Find where the given text appears and provide that cell's center as (X, Y) coordinate. 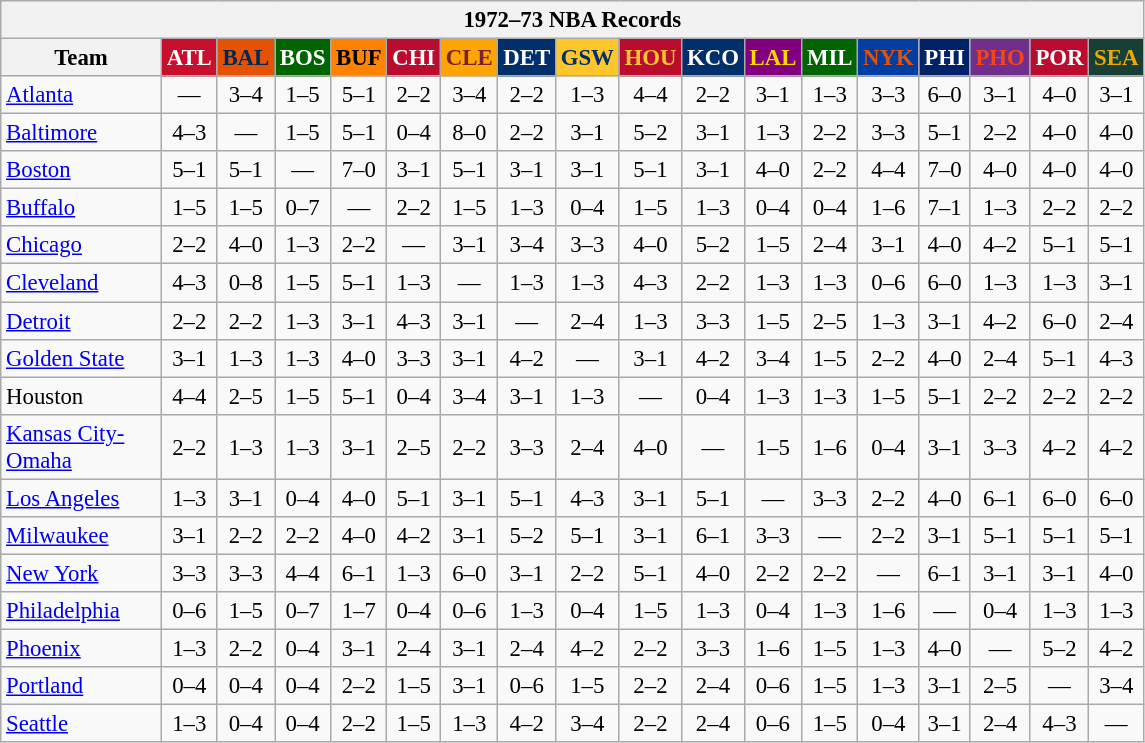
LAL (772, 58)
Team (82, 58)
7–1 (944, 208)
ATL (189, 58)
Houston (82, 396)
BUF (359, 58)
GSW (587, 58)
Kansas City-Omaha (82, 446)
0–8 (246, 283)
Cleveland (82, 283)
8–0 (470, 133)
Atlanta (82, 95)
Los Angeles (82, 498)
POR (1060, 58)
Detroit (82, 321)
NYK (888, 58)
1972–73 NBA Records (572, 20)
BAL (246, 58)
Seattle (82, 724)
CLE (470, 58)
SEA (1116, 58)
HOU (650, 58)
PHI (944, 58)
Philadelphia (82, 611)
CHI (414, 58)
DET (526, 58)
Phoenix (82, 648)
Chicago (82, 245)
1–7 (359, 611)
Portland (82, 686)
KCO (714, 58)
Buffalo (82, 208)
Milwaukee (82, 536)
PHO (1000, 58)
Boston (82, 170)
BOS (303, 58)
MIL (830, 58)
Baltimore (82, 133)
New York (82, 573)
Golden State (82, 358)
